Find where the given text appears and provide that cell's center as [x, y] coordinate. 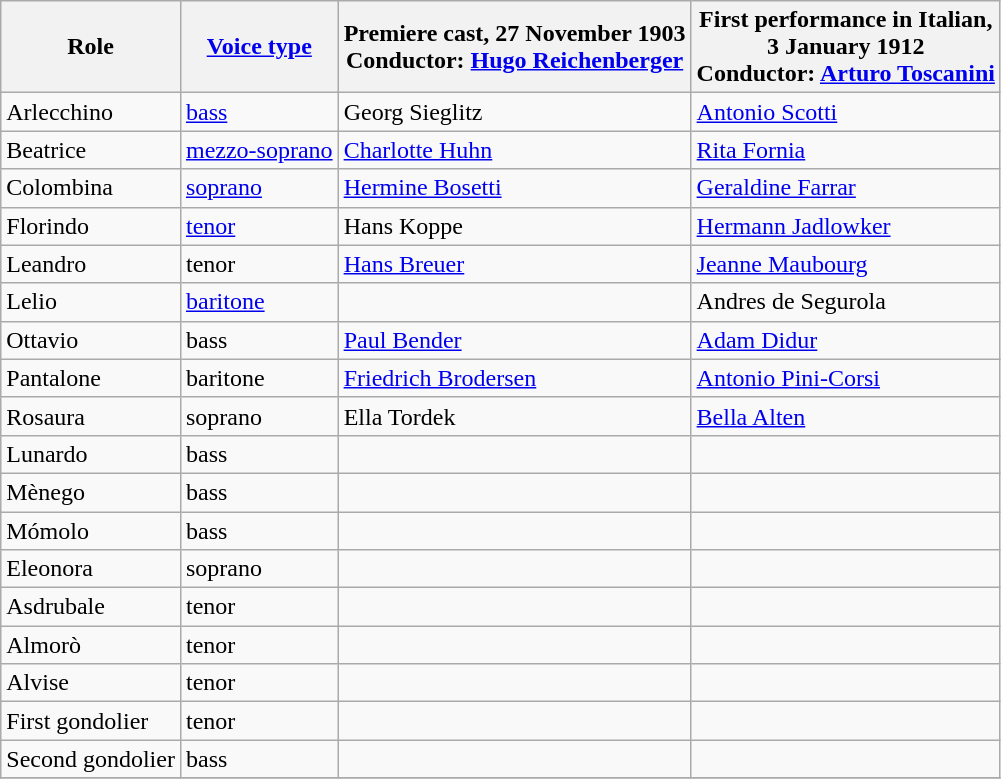
Bella Alten [846, 416]
Andres de Segurola [846, 302]
Adam Didur [846, 340]
Alvise [91, 683]
Georg Sieglitz [514, 112]
Friedrich Brodersen [514, 378]
Ottavio [91, 340]
Role [91, 47]
Voice type [259, 47]
Hans Koppe [514, 226]
Lelio [91, 302]
Antonio Pini-Corsi [846, 378]
Paul Bender [514, 340]
Almorò [91, 645]
First performance in Italian,3 January 1912Conductor: Arturo Toscanini [846, 47]
Lunardo [91, 454]
Rita Fornia [846, 150]
Mènego [91, 492]
Premiere cast, 27 November 1903Conductor: Hugo Reichenberger [514, 47]
Charlotte Huhn [514, 150]
Leandro [91, 264]
Antonio Scotti [846, 112]
Colombina [91, 188]
Asdrubale [91, 607]
Hermann Jadlowker [846, 226]
Arlecchino [91, 112]
Ella Tordek [514, 416]
Mómolo [91, 531]
Hans Breuer [514, 264]
Eleonora [91, 569]
Hermine Bosetti [514, 188]
Rosaura [91, 416]
Pantalone [91, 378]
Beatrice [91, 150]
Geraldine Farrar [846, 188]
Jeanne Maubourg [846, 264]
Florindo [91, 226]
mezzo-soprano [259, 150]
First gondolier [91, 721]
Second gondolier [91, 759]
